Determine the [X, Y] coordinate at the center of the cell enclosing the given text.  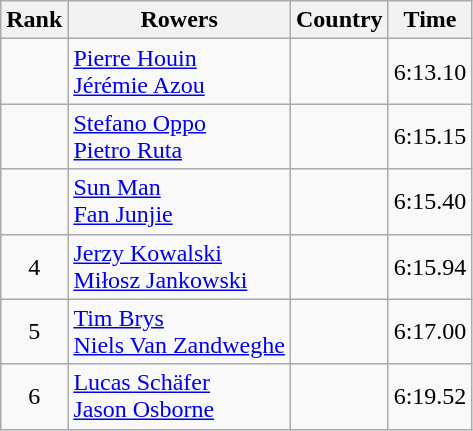
Rank [34, 20]
4 [34, 266]
5 [34, 332]
Pierre HouinJérémie Azou [180, 72]
6:13.10 [430, 72]
6:17.00 [430, 332]
Tim BrysNiels Van Zandweghe [180, 332]
Rowers [180, 20]
Time [430, 20]
6:15.40 [430, 202]
Stefano OppoPietro Ruta [180, 136]
Country [339, 20]
Jerzy KowalskiMiłosz Jankowski [180, 266]
6 [34, 396]
6:19.52 [430, 396]
6:15.94 [430, 266]
Lucas SchäferJason Osborne [180, 396]
6:15.15 [430, 136]
Sun ManFan Junjie [180, 202]
